Find where the given text appears and provide that cell's center as [X, Y] coordinate. 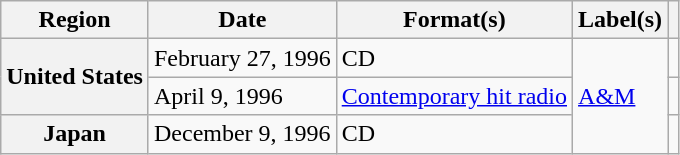
Label(s) [620, 20]
April 9, 1996 [242, 96]
February 27, 1996 [242, 58]
Contemporary hit radio [454, 96]
A&M [620, 96]
December 9, 1996 [242, 134]
Region [75, 20]
United States [75, 77]
Format(s) [454, 20]
Date [242, 20]
Japan [75, 134]
